Return the (X, Y) coordinate for the center point of the cell that contains the specified text.  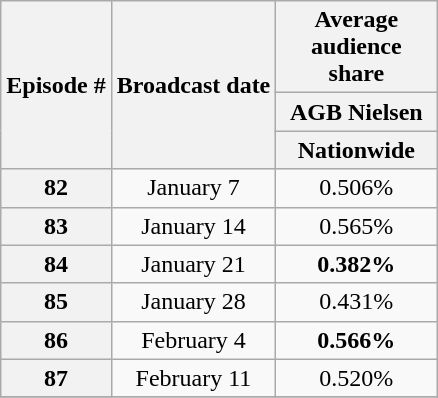
February 11 (194, 378)
0.565% (356, 226)
0.566% (356, 340)
Broadcast date (194, 85)
0.506% (356, 188)
January 28 (194, 302)
AGB Nielsen (356, 112)
0.520% (356, 378)
83 (56, 226)
87 (56, 378)
82 (56, 188)
Average audience share (356, 47)
0.431% (356, 302)
0.382% (356, 264)
January 14 (194, 226)
January 7 (194, 188)
84 (56, 264)
Nationwide (356, 150)
85 (56, 302)
January 21 (194, 264)
February 4 (194, 340)
Episode # (56, 85)
86 (56, 340)
